Return (x, y) of the center of cell containing provided text 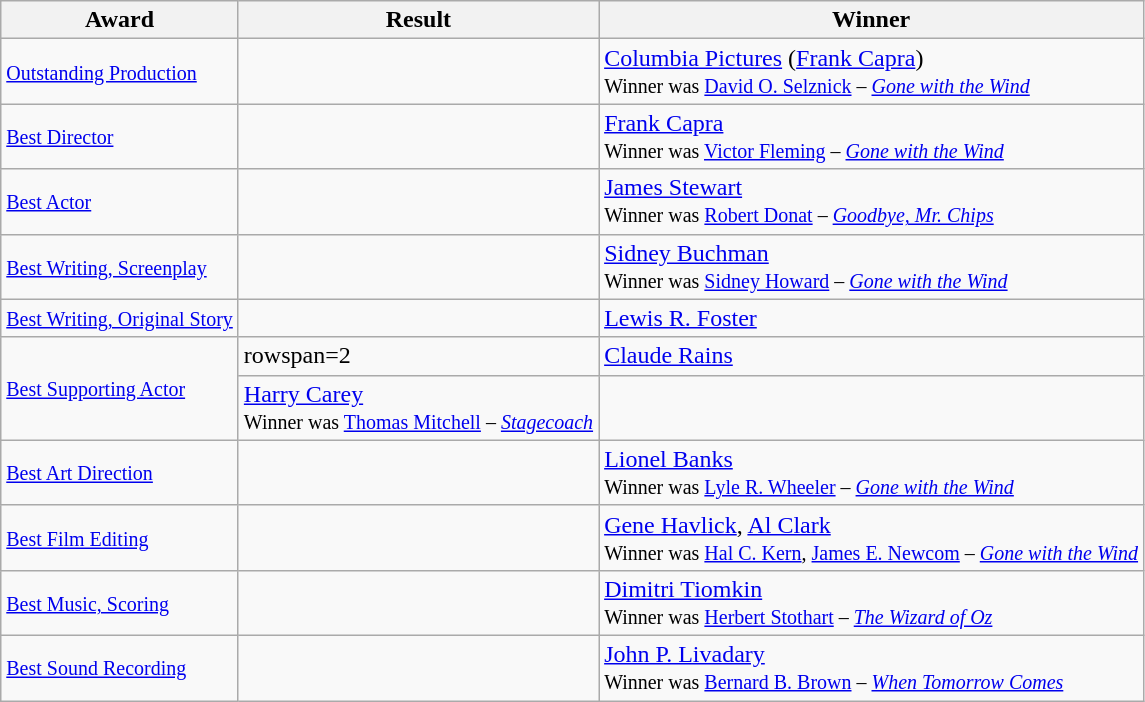
Gene Havlick, Al Clark Winner was Hal C. Kern, James E. Newcom – Gone with the Wind (872, 538)
Frank Capra Winner was Victor Fleming – Gone with the Wind (872, 136)
rowspan=2 (418, 356)
Harry Carey Winner was Thomas Mitchell – Stagecoach (418, 408)
Result (418, 20)
Best Actor (120, 202)
Claude Rains (872, 356)
Dimitri Tiomkin Winner was Herbert Stothart – The Wizard of Oz (872, 602)
Winner (872, 20)
James Stewart Winner was Robert Donat – Goodbye, Mr. Chips (872, 202)
Outstanding Production (120, 72)
Best Director (120, 136)
Columbia Pictures (Frank Capra) Winner was David O. Selznick – Gone with the Wind (872, 72)
Best Film Editing (120, 538)
Best Supporting Actor (120, 388)
Lionel Banks Winner was Lyle R. Wheeler – Gone with the Wind (872, 472)
Lewis R. Foster (872, 318)
Best Music, Scoring (120, 602)
Best Art Direction (120, 472)
Award (120, 20)
Sidney Buchman Winner was Sidney Howard – Gone with the Wind (872, 266)
Best Writing, Original Story (120, 318)
John P. Livadary Winner was Bernard B. Brown – When Tomorrow Comes (872, 668)
Best Sound Recording (120, 668)
Best Writing, Screenplay (120, 266)
